Return (X, Y) of the center of cell containing provided text 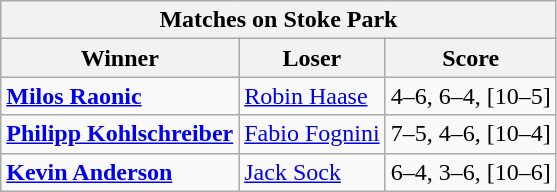
Kevin Anderson (120, 172)
7–5, 4–6, [10–4] (470, 134)
Winner (120, 58)
4–6, 6–4, [10–5] (470, 96)
Jack Sock (312, 172)
Matches on Stoke Park (278, 20)
Milos Raonic (120, 96)
Score (470, 58)
Philipp Kohlschreiber (120, 134)
Fabio Fognini (312, 134)
Robin Haase (312, 96)
Loser (312, 58)
6–4, 3–6, [10–6] (470, 172)
